Extract the (X, Y) coordinate from the center of the cell holding the provided text.  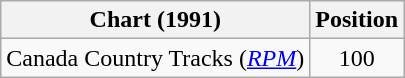
100 (357, 58)
Chart (1991) (156, 20)
Position (357, 20)
Canada Country Tracks (RPM) (156, 58)
